For the text-containing cell, return its midpoint in (x, y) coordinate format. 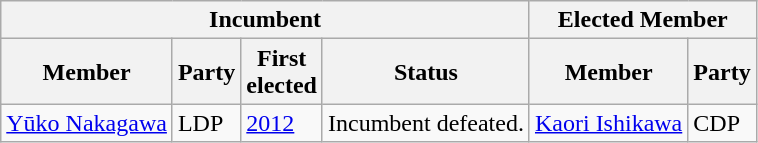
Yūko Nakagawa (87, 123)
CDP (722, 123)
Status (426, 72)
2012 (282, 123)
LDP (206, 123)
Kaori Ishikawa (608, 123)
Elected Member (642, 20)
Firstelected (282, 72)
Incumbent (266, 20)
Incumbent defeated. (426, 123)
